Locate the cell with the specified text and output its [x, y] center coordinate. 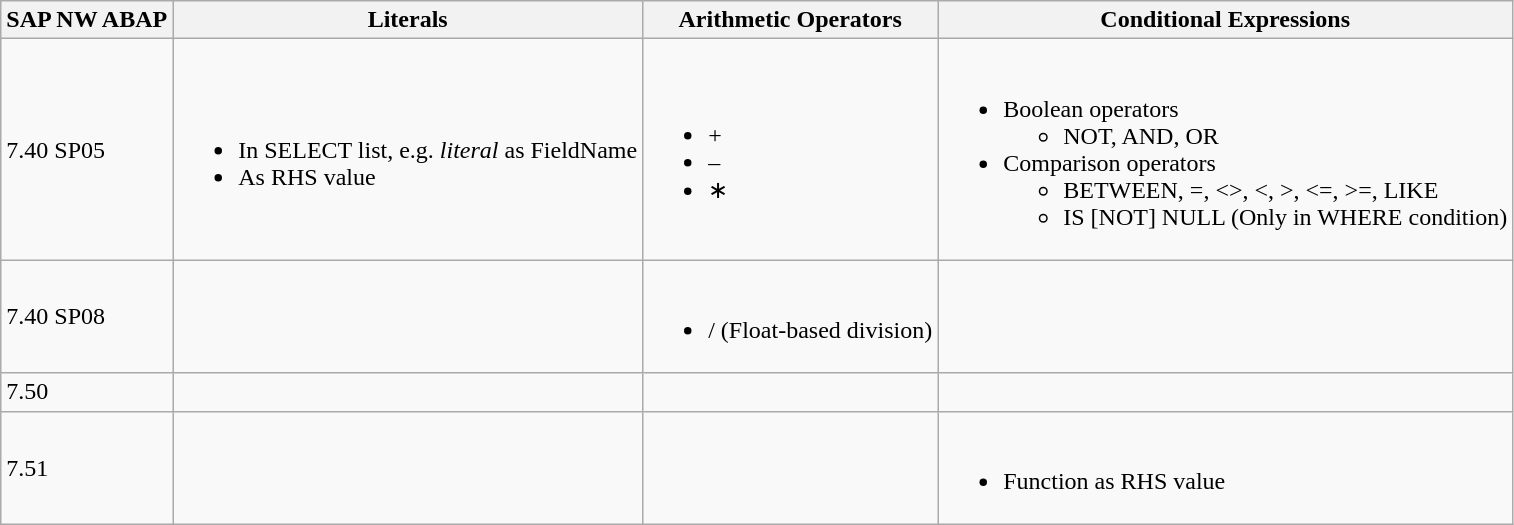
Function as RHS value [1226, 468]
/ (Float-based division) [790, 316]
Arithmetic Operators [790, 20]
Conditional Expressions [1226, 20]
+–∗ [790, 150]
7.50 [87, 392]
SAP NW ABAP [87, 20]
7.40 SP05 [87, 150]
In SELECT list, e.g. literal as FieldNameAs RHS value [408, 150]
Literals [408, 20]
7.40 SP08 [87, 316]
7.51 [87, 468]
Boolean operatorsNOT, AND, ORComparison operatorsBETWEEN, =, <>, <, >, <=, >=, LIKEIS [NOT] NULL (Only in WHERE condition) [1226, 150]
